For the text-containing cell, return its midpoint in (X, Y) coordinate format. 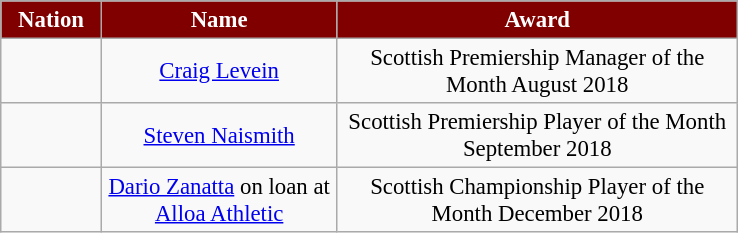
Nation (52, 20)
Scottish Premiership Player of the Month September 2018 (538, 136)
Craig Levein (219, 72)
Name (219, 20)
Scottish Championship Player of the Month December 2018 (538, 200)
Scottish Premiership Manager of the Month August 2018 (538, 72)
Steven Naismith (219, 136)
Dario Zanatta on loan at Alloa Athletic (219, 200)
Award (538, 20)
